Output the [x, y] coordinate of the center of the cell containing the given text.  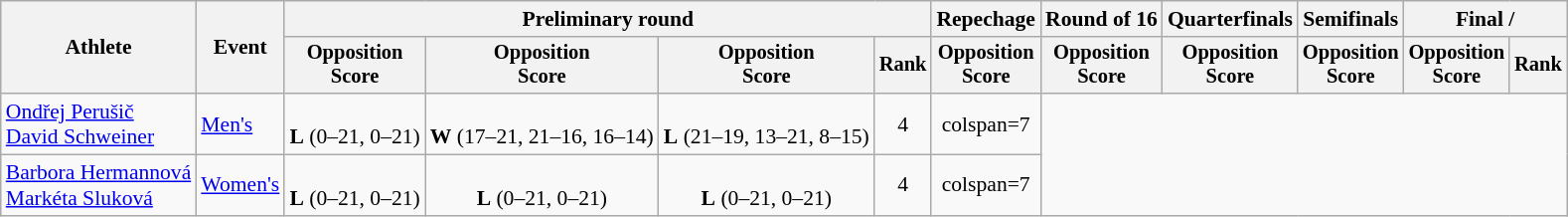
Semifinals [1351, 19]
Ondřej PerušičDavid Schweiner [99, 123]
Final / [1486, 19]
Event [240, 48]
Barbora HermannováMarkéta Sluková [99, 185]
Round of 16 [1101, 19]
Repechage [986, 19]
Preliminary round [608, 19]
W (17–21, 21–16, 16–14) [543, 123]
Athlete [99, 48]
Women's [240, 185]
L (21–19, 13–21, 8–15) [767, 123]
Quarterfinals [1230, 19]
Men's [240, 123]
